Scan for the cell matching the given text and deliver its (x, y) coordinate at center. 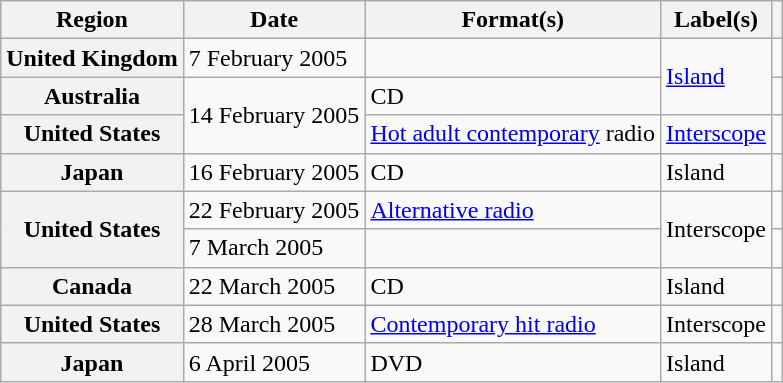
Date (274, 20)
7 February 2005 (274, 58)
22 March 2005 (274, 286)
Contemporary hit radio (513, 324)
7 March 2005 (274, 248)
United Kingdom (92, 58)
Label(s) (716, 20)
22 February 2005 (274, 210)
Hot adult contemporary radio (513, 134)
DVD (513, 362)
16 February 2005 (274, 172)
28 March 2005 (274, 324)
Region (92, 20)
14 February 2005 (274, 115)
Alternative radio (513, 210)
Canada (92, 286)
Australia (92, 96)
Format(s) (513, 20)
6 April 2005 (274, 362)
